From the cell containing the given text, extract its center point as (X, Y) coordinate. 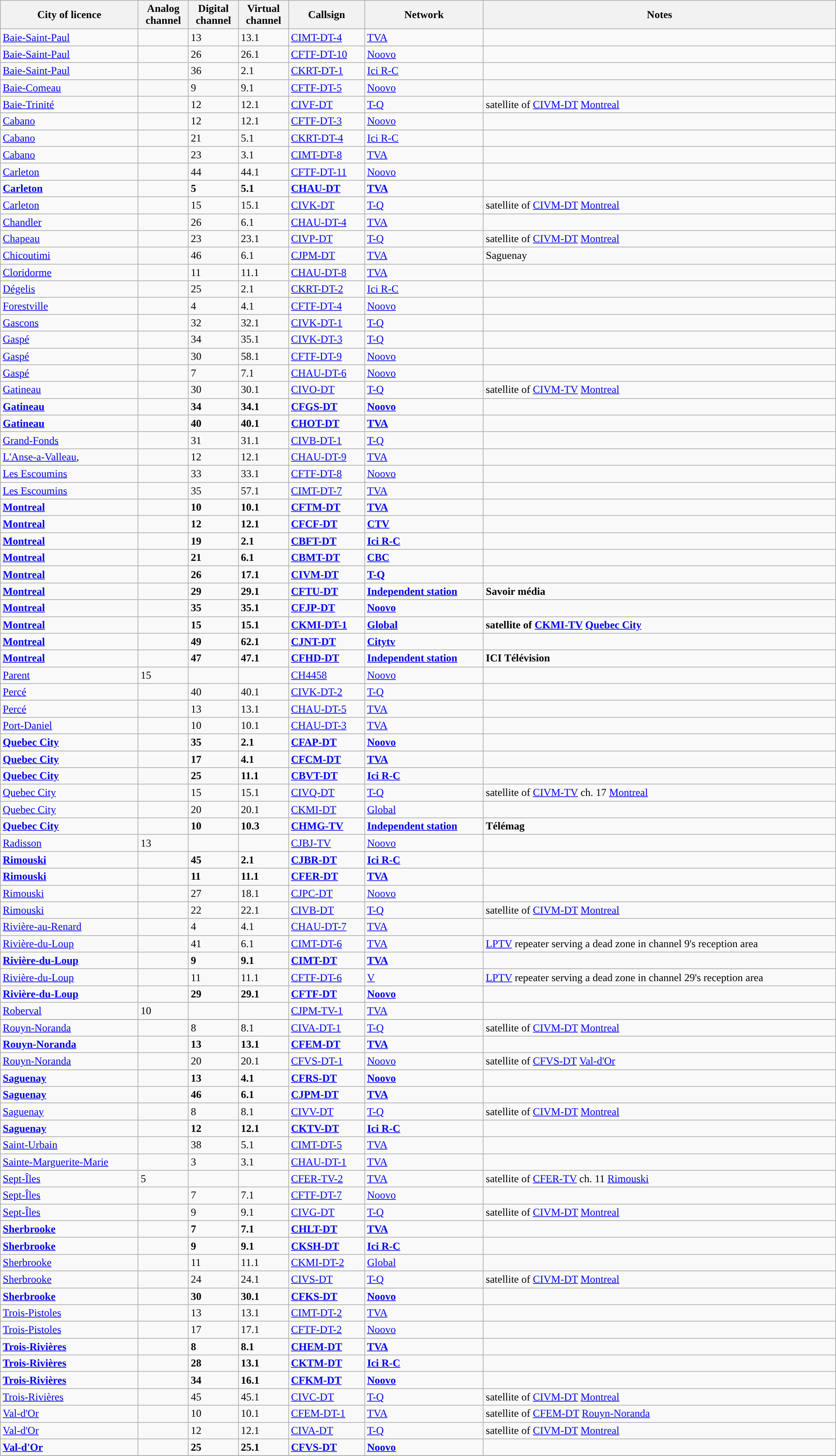
CFER-DT (326, 877)
Rivière-au-Renard (70, 927)
satellite of CIVM-TV ch. 17 Montreal (660, 793)
CIVC-DT (326, 1397)
LPTV repeater serving a dead zone in channel 9's reception area (660, 944)
CBMT-DT (326, 558)
Digitalchannel (213, 15)
CFTF-DT-11 (326, 172)
CFTU-DT (326, 591)
satellite of CKMI-TV Quebec City (660, 625)
33.1 (264, 474)
CKRT-DT-1 (326, 71)
CFEM-DT-1 (326, 1414)
CIMT-DT-7 (326, 491)
CKMI-DT-1 (326, 625)
CFGS-DT (326, 407)
CFTF-DT-10 (326, 54)
Télémag (660, 826)
CJPM-TV-1 (326, 1011)
Savoir média (660, 591)
57.1 (264, 491)
CHAU-DT-6 (326, 373)
27 (213, 893)
CIVA-DT-1 (326, 1028)
CIVK-DT-1 (326, 323)
Saint-Urbain (70, 1145)
satellite of CFEM-DT Rouyn-Noranda (660, 1414)
CKMI-DT (326, 810)
CFVS-DT-1 (326, 1061)
3 (213, 1162)
CTV (424, 524)
CIVM-DT (326, 575)
CIMT-DT-2 (326, 1313)
44.1 (264, 172)
CHAU-DT (326, 188)
Baie-Trinité (70, 105)
CHAU-DT-7 (326, 927)
Citytv (424, 642)
10.3 (264, 826)
38 (213, 1145)
Parent (70, 675)
CIVF-DT (326, 105)
Dégelis (70, 289)
CBC (424, 558)
Grand-Fonds (70, 440)
47.1 (264, 658)
Chapeau (70, 239)
V (424, 977)
CFTF-DT-6 (326, 977)
Radisson (70, 843)
25.1 (264, 1447)
satellite of CFER-TV ch. 11 Rimouski (660, 1179)
23.1 (264, 239)
CKTM-DT (326, 1363)
CBFT-DT (326, 541)
CBVT-DT (326, 776)
CHEM-DT (326, 1347)
CKRT-DT-2 (326, 289)
CKRT-DT-4 (326, 138)
28 (213, 1363)
19 (213, 541)
58.1 (264, 356)
CHMG-TV (326, 826)
CKMI-DT-2 (326, 1262)
Port-Daniel (70, 725)
CIVO-DT (326, 390)
CH4458 (326, 675)
16.1 (264, 1380)
CIVB-DT (326, 910)
CIVG-DT (326, 1212)
Roberval (70, 1011)
CFTF-DT-3 (326, 121)
CIMT-DT-5 (326, 1145)
CFKS-DT (326, 1296)
CHAU-DT-3 (326, 725)
Network (424, 15)
CHLT-DT (326, 1229)
CHAU-DT-5 (326, 709)
Gascons (70, 323)
CIMT-DT-8 (326, 155)
Sainte-Marguerite-Marie (70, 1162)
CFTF-DT-9 (326, 356)
Chandler (70, 222)
CIVA-DT (326, 1430)
Forestville (70, 306)
44 (213, 172)
49 (213, 642)
CFJP-DT (326, 608)
CJNT-DT (326, 642)
26.1 (264, 54)
City of licence (70, 15)
CFHD-DT (326, 658)
45.1 (264, 1397)
CFCF-DT (326, 524)
CIVB-DT-1 (326, 440)
CFKM-DT (326, 1380)
32.1 (264, 323)
CIVK-DT-2 (326, 692)
CFTF-DT-5 (326, 88)
CJBJ-TV (326, 843)
CFER-TV-2 (326, 1179)
CIVP-DT (326, 239)
CHOT-DT (326, 423)
CFTF-DT-7 (326, 1195)
41 (213, 944)
18.1 (264, 893)
LPTV repeater serving a dead zone in channel 29's reception area (660, 977)
CHAU-DT-8 (326, 273)
CIMT-DT-6 (326, 944)
Cloridorme (70, 273)
CFTF-DT-2 (326, 1330)
36 (213, 71)
62.1 (264, 642)
CFVS-DT (326, 1447)
CIVV-DT (326, 1112)
CFRS-DT (326, 1078)
CKSH-DT (326, 1246)
CFTM-DT (326, 508)
24 (213, 1279)
31 (213, 440)
CJBR-DT (326, 860)
CHAU-DT-9 (326, 457)
CIVS-DT (326, 1279)
CFTF-DT-4 (326, 306)
Analogchannel (163, 15)
47 (213, 658)
Baie-Comeau (70, 88)
CFTF-DT-8 (326, 474)
CIVK-DT-3 (326, 340)
CFAP-DT (326, 742)
CIVQ-DT (326, 793)
24.1 (264, 1279)
Notes (660, 15)
CHAU-DT-1 (326, 1162)
Chicoutimi (70, 256)
22.1 (264, 910)
CKTV-DT (326, 1128)
CFTF-DT (326, 994)
CJPC-DT (326, 893)
CIMT-DT-4 (326, 37)
31.1 (264, 440)
satellite of CIVM-TV Montreal (660, 390)
34.1 (264, 407)
22 (213, 910)
Callsign (326, 15)
CFCM-DT (326, 759)
32 (213, 323)
CHAU-DT-4 (326, 222)
CFEM-DT (326, 1045)
Virtualchannel (264, 15)
33 (213, 474)
CIMT-DT (326, 960)
L'Anse-a-Valleau, (70, 457)
satellite of CFVS-DT Val-d'Or (660, 1061)
CIVK-DT (326, 205)
ICI Télévision (660, 658)
